Output the [x, y] coordinate of the center of the cell containing the given text.  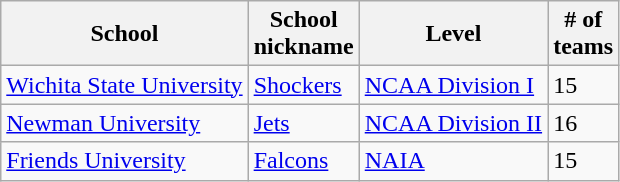
NCAA Division I [453, 85]
Shockers [304, 85]
NAIA [453, 161]
Jets [304, 123]
16 [584, 123]
Friends University [124, 161]
Newman University [124, 123]
Level [453, 34]
Wichita State University [124, 85]
School [124, 34]
NCAA Division II [453, 123]
Falcons [304, 161]
# ofteams [584, 34]
Schoolnickname [304, 34]
